For the text-containing cell, return its midpoint in [x, y] coordinate format. 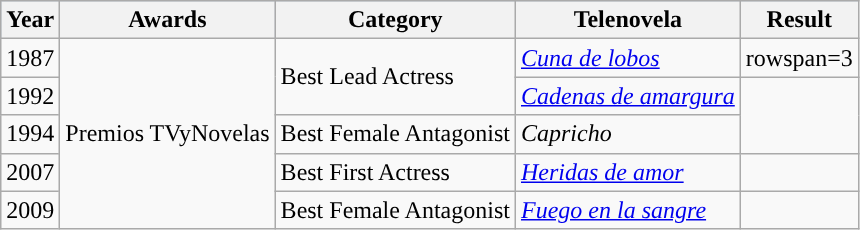
Premios TVyNovelas [168, 134]
1994 [30, 134]
Best First Actress [395, 172]
Awards [168, 20]
Heridas de amor [628, 172]
Fuego en la sangre [628, 210]
2007 [30, 172]
Capricho [628, 134]
rowspan=3 [799, 58]
Best Lead Actress [395, 77]
Category [395, 20]
2009 [30, 210]
Result [799, 20]
Year [30, 20]
Cuna de lobos [628, 58]
Telenovela [628, 20]
Cadenas de amargura [628, 96]
1992 [30, 96]
1987 [30, 58]
